Detect which cell encompasses the target text, then output its (x, y) center coordinate. 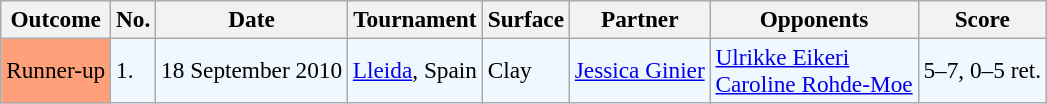
Outcome (56, 19)
Opponents (814, 19)
18 September 2010 (252, 70)
Lleida, Spain (414, 70)
Jessica Ginier (640, 70)
1. (134, 70)
Clay (526, 70)
Partner (640, 19)
5–7, 0–5 ret. (982, 70)
Date (252, 19)
Tournament (414, 19)
Runner-up (56, 70)
Ulrikke Eikeri Caroline Rohde-Moe (814, 70)
Surface (526, 19)
No. (134, 19)
Score (982, 19)
